Extract the [x, y] coordinate from the center of the cell holding the provided text.  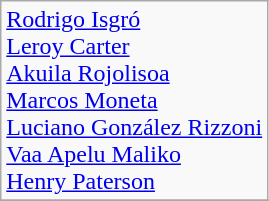
Rodrigo Isgró Leroy Carter Akuila Rojolisoa Marcos Moneta Luciano González Rizzoni Vaa Apelu Maliko Henry Paterson [134, 101]
